Extract the [X, Y] coordinate from the center of the cell holding the provided text.  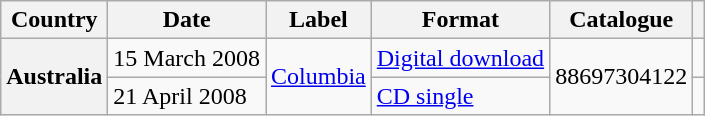
21 April 2008 [187, 96]
Label [319, 20]
Date [187, 20]
Format [460, 20]
Catalogue [622, 20]
Columbia [319, 77]
15 March 2008 [187, 58]
Country [54, 20]
88697304122 [622, 77]
CD single [460, 96]
Australia [54, 77]
Digital download [460, 58]
